Extract the [X, Y] coordinate from the center of the cell holding the provided text.  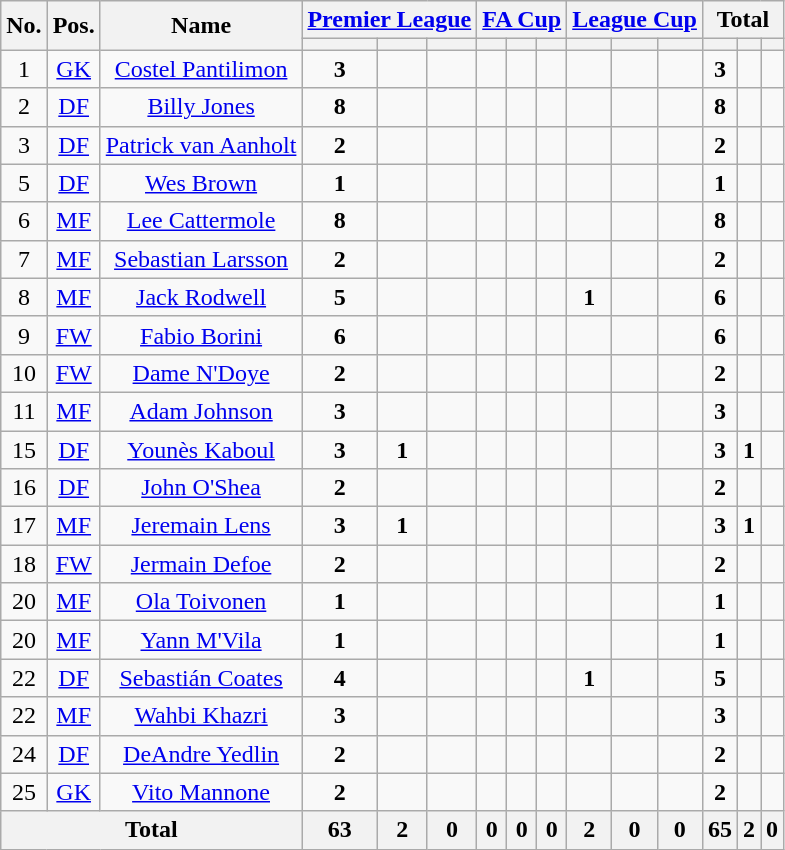
Ola Toivonen [201, 602]
9 [24, 335]
24 [24, 754]
63 [340, 830]
Premier League [390, 20]
4 [340, 678]
15 [24, 449]
Pos. [74, 26]
John O'Shea [201, 488]
18 [24, 564]
65 [720, 830]
Jermain Defoe [201, 564]
Yann M'Vila [201, 640]
No. [24, 26]
League Cup [635, 20]
25 [24, 792]
Younès Kaboul [201, 449]
Wahbi Khazri [201, 716]
Jack Rodwell [201, 297]
Dame N'Doye [201, 373]
Adam Johnson [201, 411]
DeAndre Yedlin [201, 754]
Vito Mannone [201, 792]
10 [24, 373]
FA Cup [522, 20]
Sebastian Larsson [201, 259]
16 [24, 488]
Sebastián Coates [201, 678]
Billy Jones [201, 107]
Name [201, 26]
Wes Brown [201, 183]
17 [24, 526]
7 [24, 259]
Lee Cattermole [201, 221]
Patrick van Aanholt [201, 145]
Jeremain Lens [201, 526]
Fabio Borini [201, 335]
Costel Pantilimon [201, 69]
11 [24, 411]
